Output the (x, y) coordinate of the center of the cell containing the given text.  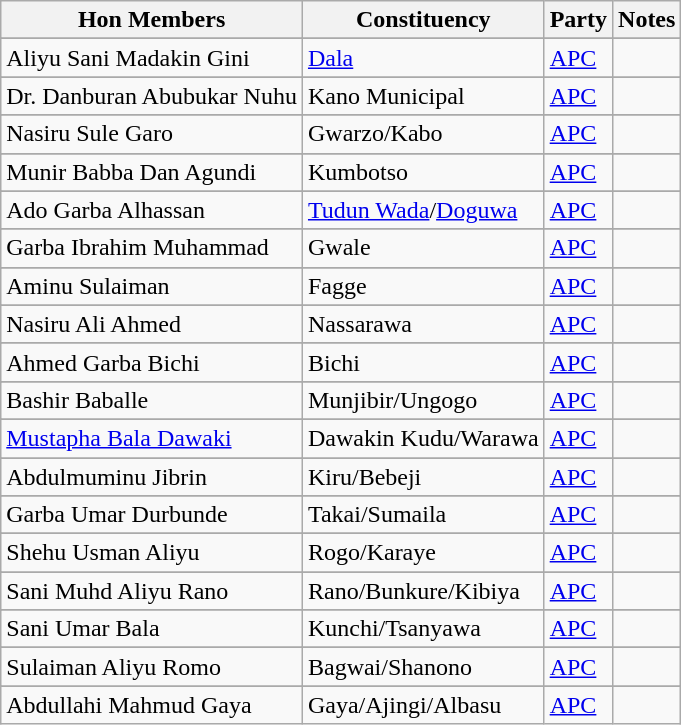
Shehu Usman Aliyu (152, 553)
Dala (423, 58)
Nasiru Sule Garo (152, 134)
Garba Umar Durbunde (152, 515)
Mustapha Bala Dawaki (152, 438)
Aliyu Sani Madakin Gini (152, 58)
Ahmed Garba Bichi (152, 362)
Ado Garba Alhassan (152, 210)
Notes (647, 20)
Kumbotso (423, 172)
Bagwai/Shanono (423, 667)
Rogo/Karaye (423, 553)
Nasiru Ali Ahmed (152, 324)
Hon Members (152, 20)
Aminu Sulaiman (152, 286)
Nassarawa (423, 324)
Rano/Bunkure/Kibiya (423, 591)
Kiru/Bebeji (423, 477)
Abdullahi Mahmud Gaya (152, 705)
Bichi (423, 362)
Takai/Sumaila (423, 515)
Dawakin Kudu/Warawa (423, 438)
Constituency (423, 20)
Sani Umar Bala (152, 629)
Gwarzo/Kabo (423, 134)
Sulaiman Aliyu Romo (152, 667)
Party (578, 20)
Kunchi/Tsanyawa (423, 629)
Fagge (423, 286)
Tudun Wada/Doguwa (423, 210)
Gaya/Ajingi/Albasu (423, 705)
Garba Ibrahim Muhammad (152, 248)
Gwale (423, 248)
Munjibir/Ungogo (423, 400)
Munir Babba Dan Agundi (152, 172)
Kano Municipal (423, 96)
Dr. Danburan Abubukar Nuhu (152, 96)
Abdulmuminu Jibrin (152, 477)
Bashir Baballe (152, 400)
Sani Muhd Aliyu Rano (152, 591)
